Extract the [X, Y] coordinate from the center of the cell holding the provided text.  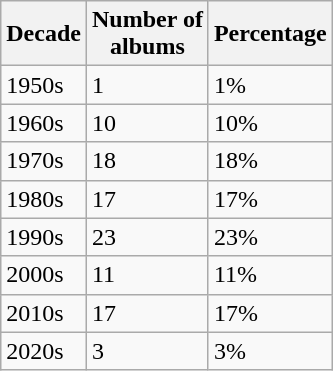
10 [147, 123]
11% [270, 275]
23% [270, 237]
1960s [44, 123]
1970s [44, 161]
10% [270, 123]
1950s [44, 85]
23 [147, 237]
Percentage [270, 34]
2000s [44, 275]
18 [147, 161]
1990s [44, 237]
1 [147, 85]
Number of albums [147, 34]
1980s [44, 199]
1% [270, 85]
18% [270, 161]
11 [147, 275]
Decade [44, 34]
2020s [44, 351]
3% [270, 351]
3 [147, 351]
2010s [44, 313]
